Search for the cell housing the specified text and yield its [x, y] center coordinate. 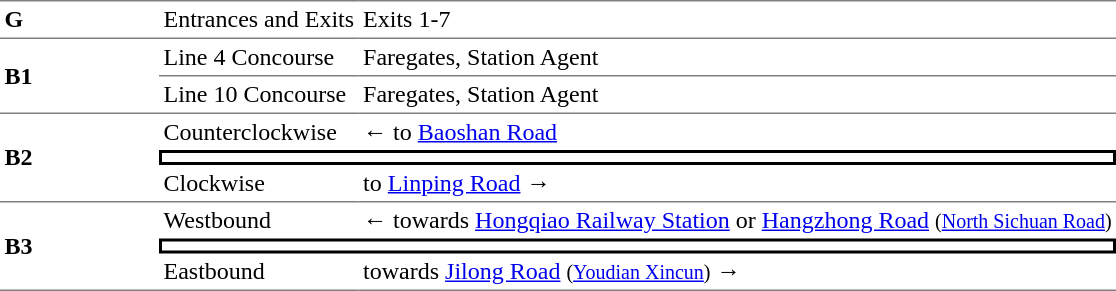
Entrances and Exits [259, 20]
Line 10 Concourse [259, 95]
B1 [80, 76]
B3 [80, 246]
G [80, 20]
B2 [80, 158]
Counterclockwise [259, 132]
Line 4 Concourse [259, 58]
Westbound [259, 220]
Clockwise [259, 184]
